Determine the [X, Y] coordinate at the center of the cell enclosing the given text.  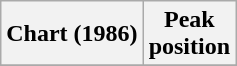
Peakposition [189, 34]
Chart (1986) [72, 34]
